Locate the cell with the specified text and output its [x, y] center coordinate. 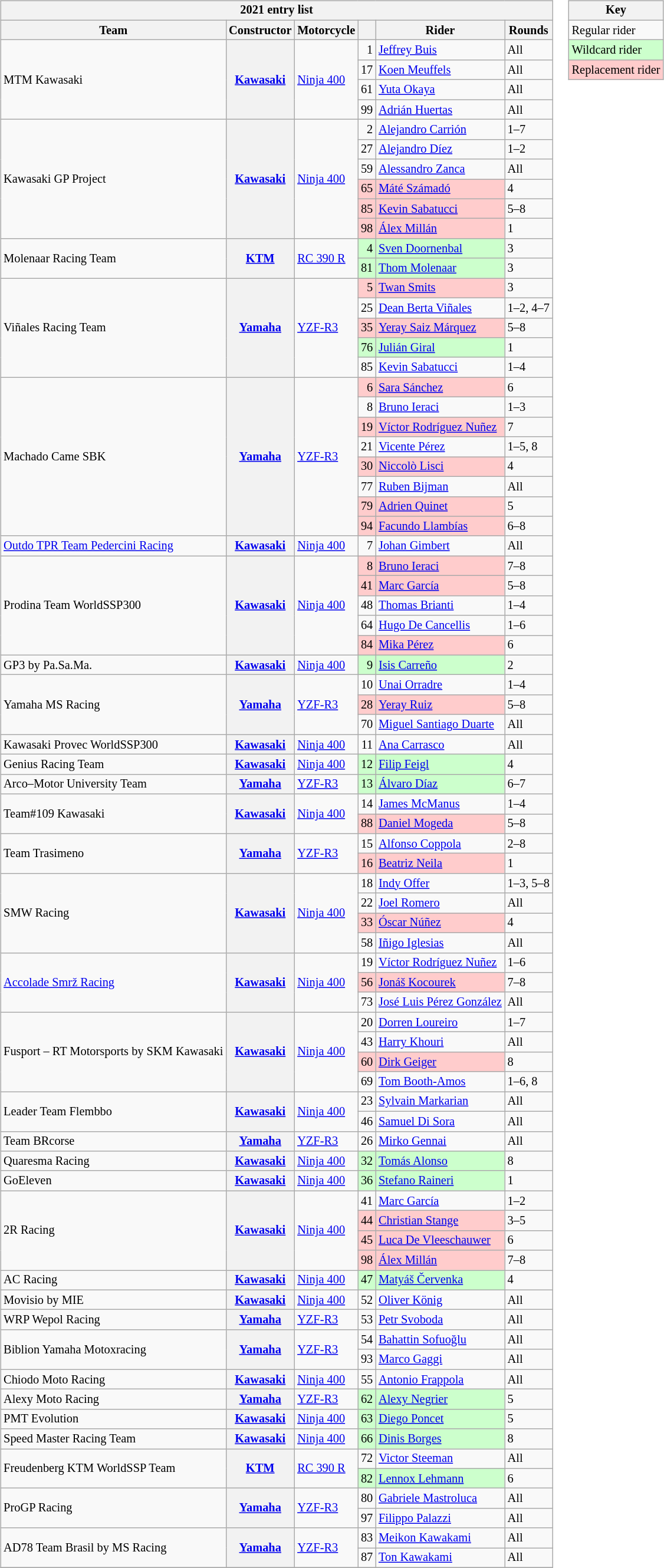
Thomas Brianti [440, 605]
Movisio by MIE [113, 1300]
Miguel Santiago Duarte [440, 724]
Mika Pérez [440, 645]
Sven Doornenbal [440, 249]
97 [367, 1518]
Thom Molenaar [440, 268]
WRP Wepol Racing [113, 1320]
Adrien Quinet [440, 506]
14 [367, 804]
3–5 [528, 1221]
Leader Team Flembbo [113, 1112]
Motorcycle [326, 30]
80 [367, 1498]
Key [616, 11]
Petr Svoboda [440, 1320]
GP3 by Pa.Sa.Ma. [113, 665]
Adrián Huertas [440, 110]
59 [367, 169]
54 [367, 1340]
Quaresma Racing [113, 1161]
Yamaha MS Racing [113, 705]
Yeray Saiz Márquez [440, 328]
Speed Master Racing Team [113, 1439]
Alessandro Zanca [440, 169]
Alfonso Coppola [440, 844]
Facundo Llambías [440, 526]
Gabriele Mastroluca [440, 1498]
Arco–Motor University Team [113, 784]
Máté Számadó [440, 189]
ProGP Racing [113, 1508]
Koen Meuffels [440, 70]
Diego Poncet [440, 1419]
81 [367, 268]
Antonio Frappola [440, 1379]
6–7 [528, 784]
Hugo De Cancellis [440, 625]
AD78 Team Brasil by MS Racing [113, 1548]
28 [367, 705]
Replacement rider [616, 70]
79 [367, 506]
Yeray Ruiz [440, 705]
55 [367, 1379]
Genius Racing Team [113, 765]
2–8 [528, 844]
63 [367, 1419]
Alexy Moto Racing [113, 1399]
Indy Offer [440, 884]
99 [367, 110]
Rider [440, 30]
36 [367, 1181]
76 [367, 348]
Rounds [528, 30]
Machado Came SBK [113, 456]
65 [367, 189]
Team [113, 30]
Johan Gimbert [440, 546]
2R Racing [113, 1231]
93 [367, 1359]
Unai Orradre [440, 685]
2021 entry list [277, 11]
12 [367, 765]
56 [367, 983]
Sylvain Markarian [440, 1102]
Julián Giral [440, 348]
José Luis Pérez González [440, 1002]
44 [367, 1221]
Samuel Di Sora [440, 1121]
Chiodo Moto Racing [113, 1379]
1–3 [528, 407]
Stefano Raineri [440, 1181]
6–8 [528, 526]
Tomás Alonso [440, 1161]
James McManus [440, 804]
Filip Feigl [440, 765]
15 [367, 844]
Biblion Yamaha Motoxracing [113, 1350]
Sara Sánchez [440, 387]
Daniel Mogeda [440, 824]
Alejandro Carrión [440, 130]
Oliver König [440, 1300]
SMW Racing [113, 914]
69 [367, 1082]
18 [367, 884]
21 [367, 447]
66 [367, 1439]
Christian Stange [440, 1221]
1–6, 8 [528, 1082]
77 [367, 486]
48 [367, 605]
Regular rider [616, 30]
53 [367, 1320]
47 [367, 1280]
20 [367, 1022]
27 [367, 149]
62 [367, 1399]
Joel Romero [440, 903]
9 [367, 665]
Matyáš Červenka [440, 1280]
Vicente Pérez [440, 447]
82 [367, 1478]
84 [367, 645]
Kawasaki GP Project [113, 179]
Tom Booth-Amos [440, 1082]
MTM Kawasaki [113, 80]
Ruben Bijman [440, 486]
73 [367, 1002]
Dean Berta Viñales [440, 308]
Meikon Kawakami [440, 1538]
64 [367, 625]
46 [367, 1121]
88 [367, 824]
16 [367, 864]
52 [367, 1300]
25 [367, 308]
Alejandro Díez [440, 149]
Constructor [260, 30]
Beatriz Neila [440, 864]
13 [367, 784]
Marco Gaggi [440, 1359]
94 [367, 526]
32 [367, 1161]
Isis Carreño [440, 665]
Twan Smits [440, 288]
Niccolò Lisci [440, 467]
Bahattin Sofuoğlu [440, 1340]
Dorren Loureiro [440, 1022]
58 [367, 943]
33 [367, 923]
PMT Evolution [113, 1419]
Outdo TPR Team Pedercini Racing [113, 546]
Lennox Lehmann [440, 1478]
Fusport – RT Motorsports by SKM Kawasaki [113, 1052]
1–5, 8 [528, 447]
30 [367, 467]
Harry Khouri [440, 1042]
Jeffrey Buis [440, 50]
Freudenberg KTM WorldSSP Team [113, 1469]
22 [367, 903]
Prodina Team WorldSSP300 [113, 605]
Dirk Geiger [440, 1062]
11 [367, 745]
17 [367, 70]
GoEleven [113, 1181]
Viñales Racing Team [113, 328]
Kawasaki Provec WorldSSP300 [113, 745]
1–2, 4–7 [528, 308]
Victor Steeman [440, 1459]
23 [367, 1102]
35 [367, 328]
1–3, 5–8 [528, 884]
Alexy Negrier [440, 1399]
Ton Kawakami [440, 1558]
43 [367, 1042]
Yuta Okaya [440, 90]
26 [367, 1141]
Filippo Palazzi [440, 1518]
Team BRcorse [113, 1141]
Accolade Smrž Racing [113, 982]
72 [367, 1459]
Team Trasimeno [113, 854]
AC Racing [113, 1280]
Jonáš Kocourek [440, 983]
83 [367, 1538]
Álvaro Díaz [440, 784]
Mirko Gennai [440, 1141]
Wildcard rider [616, 50]
Team#109 Kawasaki [113, 813]
87 [367, 1558]
Óscar Núñez [440, 923]
45 [367, 1240]
70 [367, 724]
Iñigo Iglesias [440, 943]
Ana Carrasco [440, 745]
10 [367, 685]
Dinis Borges [440, 1439]
Molenaar Racing Team [113, 258]
61 [367, 90]
60 [367, 1062]
Luca De Vleeschauwer [440, 1240]
